Provide the (x, y) coordinate of the cell's center where the given text is located.  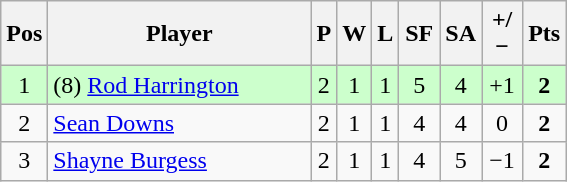
(8) Rod Harrington (180, 85)
+/− (502, 34)
SA (461, 34)
−1 (502, 161)
0 (502, 123)
W (354, 34)
+1 (502, 85)
Player (180, 34)
Pts (544, 34)
P (324, 34)
Sean Downs (180, 123)
SF (420, 34)
L (386, 34)
Pos (24, 34)
Shayne Burgess (180, 161)
3 (24, 161)
